Locate the cell with the specified text and output its [x, y] center coordinate. 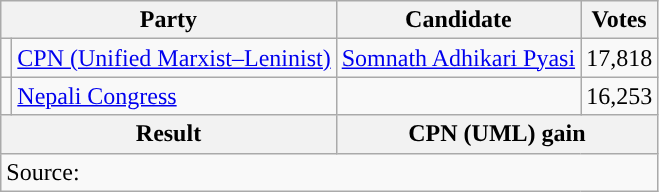
Candidate [458, 20]
CPN (UML) gain [496, 134]
16,253 [620, 96]
Somnath Adhikari Pyasi [458, 58]
Nepali Congress [174, 96]
Source: [330, 172]
Party [168, 20]
Votes [620, 20]
Result [168, 134]
CPN (Unified Marxist–Leninist) [174, 58]
17,818 [620, 58]
